Detect which cell encompasses the target text, then output its [X, Y] center coordinate. 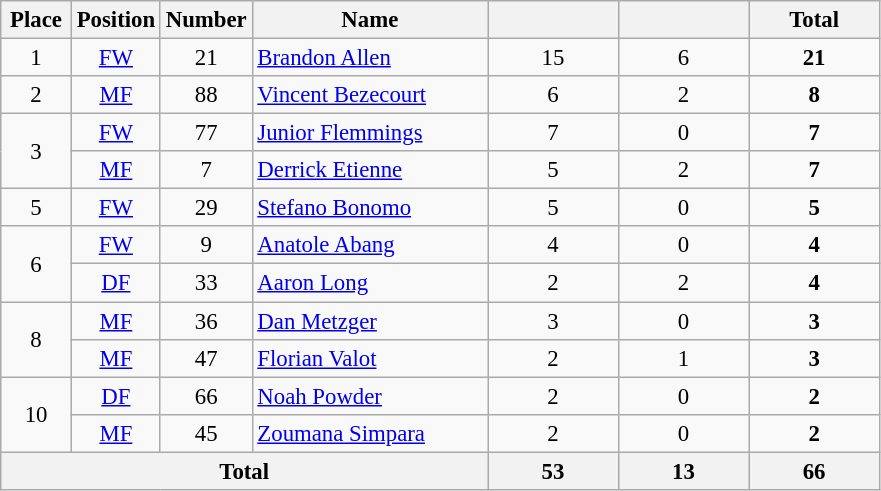
Brandon Allen [370, 58]
Vincent Bezecourt [370, 95]
Zoumana Simpara [370, 433]
33 [206, 283]
Noah Powder [370, 396]
13 [684, 471]
47 [206, 358]
45 [206, 433]
Aaron Long [370, 283]
Place [36, 20]
Anatole Abang [370, 245]
Position [116, 20]
10 [36, 414]
Name [370, 20]
Dan Metzger [370, 321]
Derrick Etienne [370, 170]
9 [206, 245]
88 [206, 95]
Junior Flemmings [370, 133]
15 [554, 58]
Number [206, 20]
Stefano Bonomo [370, 208]
Florian Valot [370, 358]
53 [554, 471]
77 [206, 133]
29 [206, 208]
36 [206, 321]
